Determine the [X, Y] coordinate at the center of the cell enclosing the given text.  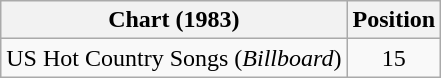
Chart (1983) [174, 20]
15 [394, 58]
Position [394, 20]
US Hot Country Songs (Billboard) [174, 58]
